Provide the [x, y] coordinate of the cell's center where the given text is located.  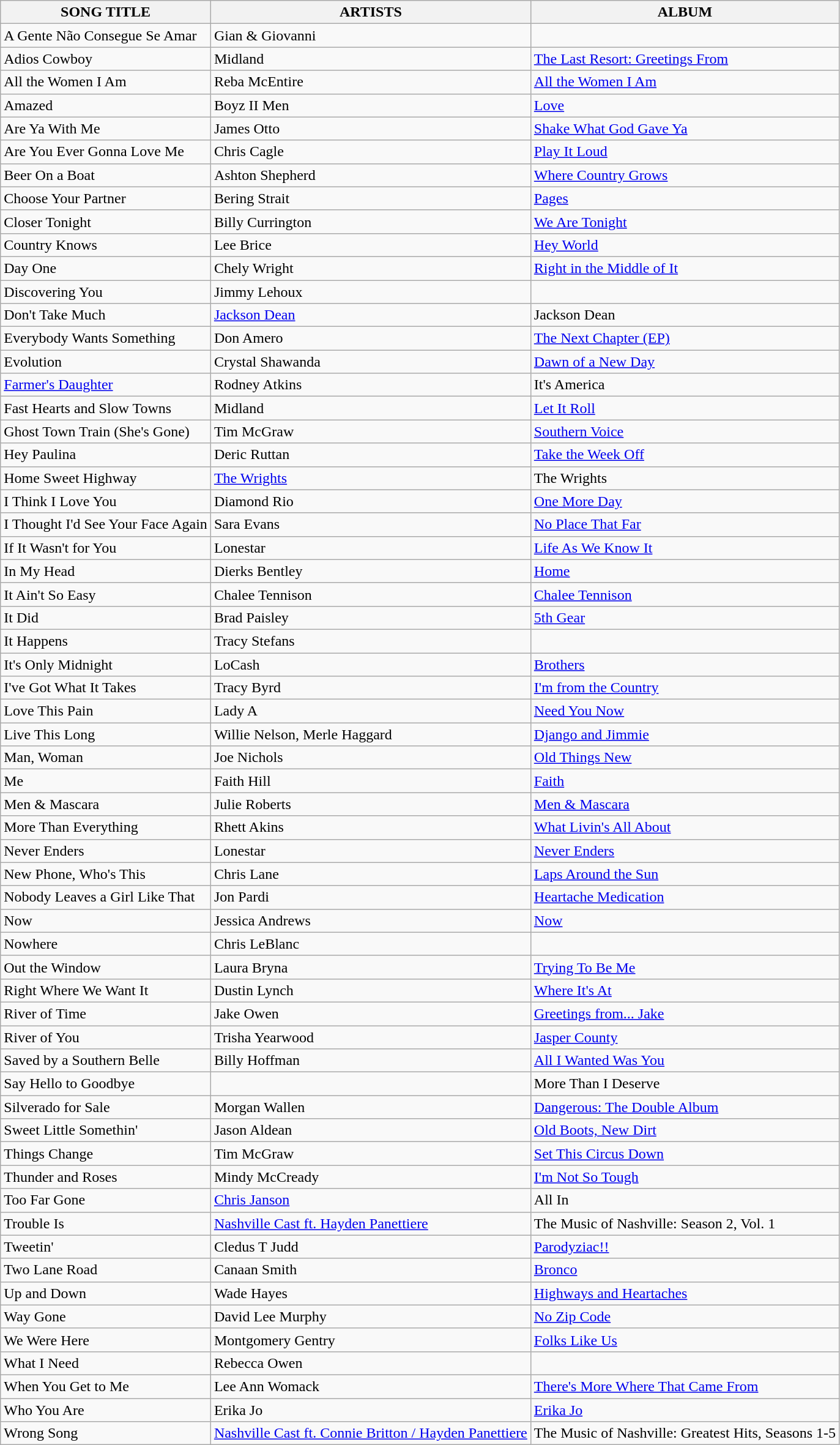
Heartache Medication [685, 897]
David Lee Murphy [371, 1316]
If It Wasn't for You [106, 548]
Me [106, 781]
Jessica Andrews [371, 920]
Diamond Rio [371, 501]
ALBUM [685, 12]
When You Get to Me [106, 1386]
Day One [106, 268]
Chris Lane [371, 874]
Nashville Cast ft. Connie Britton / Hayden Panettiere [371, 1433]
Morgan Wallen [371, 1107]
Way Gone [106, 1316]
The Last Resort: Greetings From [685, 59]
Beer On a Boat [106, 175]
The Music of Nashville: Greatest Hits, Seasons 1-5 [685, 1433]
I Think I Love You [106, 501]
Ashton Shepherd [371, 175]
Take the Week Off [685, 455]
What I Need [106, 1363]
Wrong Song [106, 1433]
Shake What God Gave Ya [685, 129]
Gian & Giovanni [371, 35]
James Otto [371, 129]
Nowhere [106, 944]
Parodyziac!! [685, 1247]
Tweetin' [106, 1247]
Dawn of a New Day [685, 362]
Up and Down [106, 1293]
Greetings from... Jake [685, 1014]
Jason Aldean [371, 1130]
Julie Roberts [371, 804]
Willie Nelson, Merle Haggard [371, 734]
Chris Cagle [371, 152]
Chris Janson [371, 1200]
Evolution [106, 362]
Trouble Is [106, 1223]
LoCash [371, 664]
Silverado for Sale [106, 1107]
What Livin's All About [685, 827]
Bering Strait [371, 198]
Reba McEntire [371, 82]
Amazed [106, 105]
SONG TITLE [106, 12]
I'm from the Country [685, 688]
Tracy Byrd [371, 688]
Where It's At [685, 990]
Hey World [685, 245]
It Did [106, 618]
Farmer's Daughter [106, 385]
Home Sweet Highway [106, 478]
We Were Here [106, 1340]
Thunder and Roses [106, 1177]
Tracy Stefans [371, 641]
Deric Ruttan [371, 455]
Live This Long [106, 734]
Saved by a Southern Belle [106, 1061]
Jon Pardi [371, 897]
Old Things New [685, 758]
Rhett Akins [371, 827]
The Music of Nashville: Season 2, Vol. 1 [685, 1223]
No Zip Code [685, 1316]
River of Time [106, 1014]
I've Got What It Takes [106, 688]
Southern Voice [685, 431]
More Than I Deserve [685, 1084]
Two Lane Road [106, 1270]
In My Head [106, 571]
The Next Chapter (EP) [685, 338]
Who You Are [106, 1410]
ARTISTS [371, 12]
Faith [685, 781]
More Than Everything [106, 827]
Love [685, 105]
Are Ya With Me [106, 129]
Jimmy Lehoux [371, 292]
Old Boots, New Dirt [685, 1130]
Need You Now [685, 711]
Boyz II Men [371, 105]
Don Amero [371, 338]
Wade Hayes [371, 1293]
It's Only Midnight [106, 664]
Fast Hearts and Slow Towns [106, 408]
Sweet Little Somethin' [106, 1130]
Brad Paisley [371, 618]
Highways and Heartaches [685, 1293]
Sara Evans [371, 525]
Hey Paulina [106, 455]
Lee Brice [371, 245]
Billy Hoffman [371, 1061]
Rebecca Owen [371, 1363]
Dangerous: The Double Album [685, 1107]
Home [685, 571]
No Place That Far [685, 525]
Right Where We Want It [106, 990]
Dustin Lynch [371, 990]
Choose Your Partner [106, 198]
Set This Circus Down [685, 1154]
Montgomery Gentry [371, 1340]
Brothers [685, 664]
Love This Pain [106, 711]
Laura Bryna [371, 967]
Nobody Leaves a Girl Like That [106, 897]
Out the Window [106, 967]
River of You [106, 1037]
Ghost Town Train (She's Gone) [106, 431]
Say Hello to Goodbye [106, 1084]
Things Change [106, 1154]
Jasper County [685, 1037]
Rodney Atkins [371, 385]
Trying To Be Me [685, 967]
Country Knows [106, 245]
Are You Ever Gonna Love Me [106, 152]
I'm Not So Tough [685, 1177]
All I Wanted Was You [685, 1061]
Trisha Yearwood [371, 1037]
Lee Ann Womack [371, 1386]
A Gente Não Consegue Se Amar [106, 35]
Discovering You [106, 292]
Faith Hill [371, 781]
Dierks Bentley [371, 571]
Cledus T Judd [371, 1247]
Laps Around the Sun [685, 874]
Crystal Shawanda [371, 362]
Play It Loud [685, 152]
There's More Where That Came From [685, 1386]
Life As We Know It [685, 548]
We Are Tonight [685, 222]
Django and Jimmie [685, 734]
Nashville Cast ft. Hayden Panettiere [371, 1223]
Chely Wright [371, 268]
Joe Nichols [371, 758]
Folks Like Us [685, 1340]
One More Day [685, 501]
5th Gear [685, 618]
It's America [685, 385]
Billy Currington [371, 222]
Pages [685, 198]
Jake Owen [371, 1014]
Too Far Gone [106, 1200]
Everybody Wants Something [106, 338]
Adios Cowboy [106, 59]
Don't Take Much [106, 315]
Let It Roll [685, 408]
New Phone, Who's This [106, 874]
Closer Tonight [106, 222]
Bronco [685, 1270]
Lady A [371, 711]
It Ain't So Easy [106, 594]
I Thought I'd See Your Face Again [106, 525]
Canaan Smith [371, 1270]
Man, Woman [106, 758]
Where Country Grows [685, 175]
It Happens [106, 641]
Chris LeBlanc [371, 944]
Mindy McCready [371, 1177]
Right in the Middle of It [685, 268]
All In [685, 1200]
